Extract the [X, Y] coordinate from the center of the cell holding the provided text.  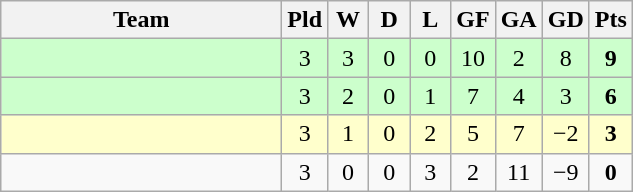
4 [518, 96]
10 [473, 58]
D [390, 20]
8 [566, 58]
−2 [566, 134]
GD [566, 20]
−9 [566, 172]
Team [142, 20]
GF [473, 20]
Pld [305, 20]
11 [518, 172]
GA [518, 20]
Pts [610, 20]
6 [610, 96]
5 [473, 134]
W [348, 20]
L [430, 20]
9 [610, 58]
